Find where the given text appears and provide that cell's center as (X, Y) coordinate. 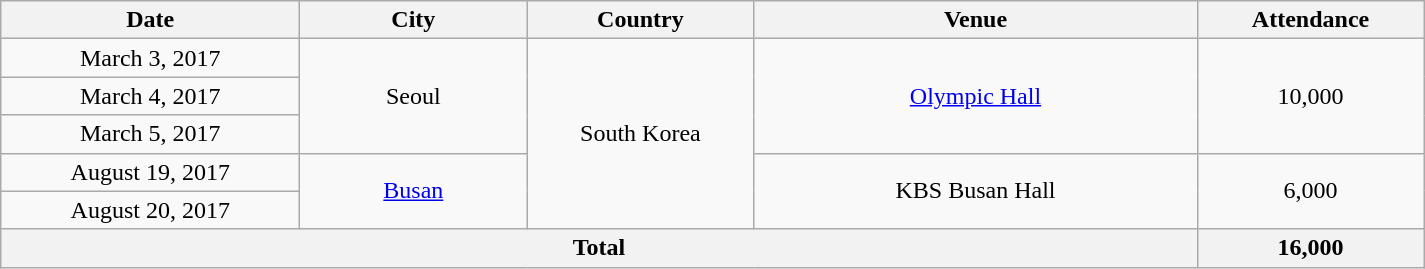
Attendance (1310, 20)
Seoul (414, 96)
City (414, 20)
KBS Busan Hall (976, 191)
16,000 (1310, 248)
10,000 (1310, 96)
Total (599, 248)
August 20, 2017 (150, 210)
March 3, 2017 (150, 58)
Venue (976, 20)
March 4, 2017 (150, 96)
South Korea (640, 134)
Date (150, 20)
Busan (414, 191)
6,000 (1310, 191)
Olympic Hall (976, 96)
March 5, 2017 (150, 134)
August 19, 2017 (150, 172)
Country (640, 20)
